Return [x, y] of the center of cell containing provided text 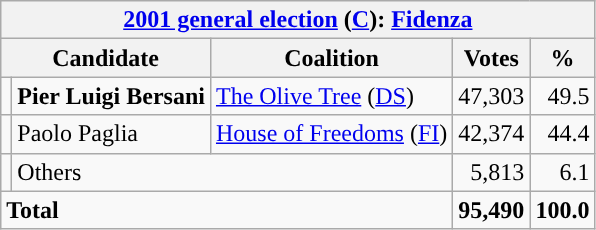
Votes [492, 58]
95,490 [492, 210]
5,813 [492, 172]
Candidate [106, 58]
The Olive Tree (DS) [331, 96]
Paolo Paglia [112, 134]
Pier Luigi Bersani [112, 96]
6.1 [562, 172]
42,374 [492, 134]
Others [232, 172]
100.0 [562, 210]
49.5 [562, 96]
% [562, 58]
2001 general election (C): Fidenza [298, 20]
44.4 [562, 134]
Coalition [331, 58]
House of Freedoms (FI) [331, 134]
47,303 [492, 96]
Total [227, 210]
